From the cell containing the given text, extract its center point as [X, Y] coordinate. 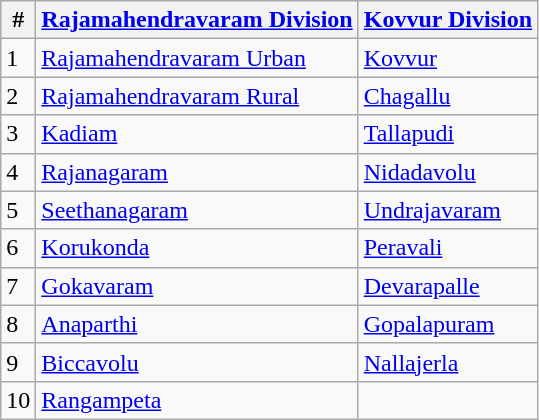
8 [18, 324]
1 [18, 58]
Gopalapuram [448, 324]
Korukonda [197, 248]
Undrajavaram [448, 210]
10 [18, 400]
Tallapudi [448, 134]
7 [18, 286]
Kovvur Division [448, 20]
Rajamahendravaram Division [197, 20]
Nallajerla [448, 362]
Rajamahendravaram Rural [197, 96]
Nidadavolu [448, 172]
Rangampeta [197, 400]
Biccavolu [197, 362]
Gokavaram [197, 286]
Seethanagaram [197, 210]
# [18, 20]
4 [18, 172]
Rajanagaram [197, 172]
Peravali [448, 248]
Kovvur [448, 58]
Rajamahendravaram Urban [197, 58]
2 [18, 96]
6 [18, 248]
Chagallu [448, 96]
Devarapalle [448, 286]
9 [18, 362]
Anaparthi [197, 324]
Kadiam [197, 134]
5 [18, 210]
3 [18, 134]
